Pinpoint the cell where the given text exists, returning its (x, y) midpoint coordinate. 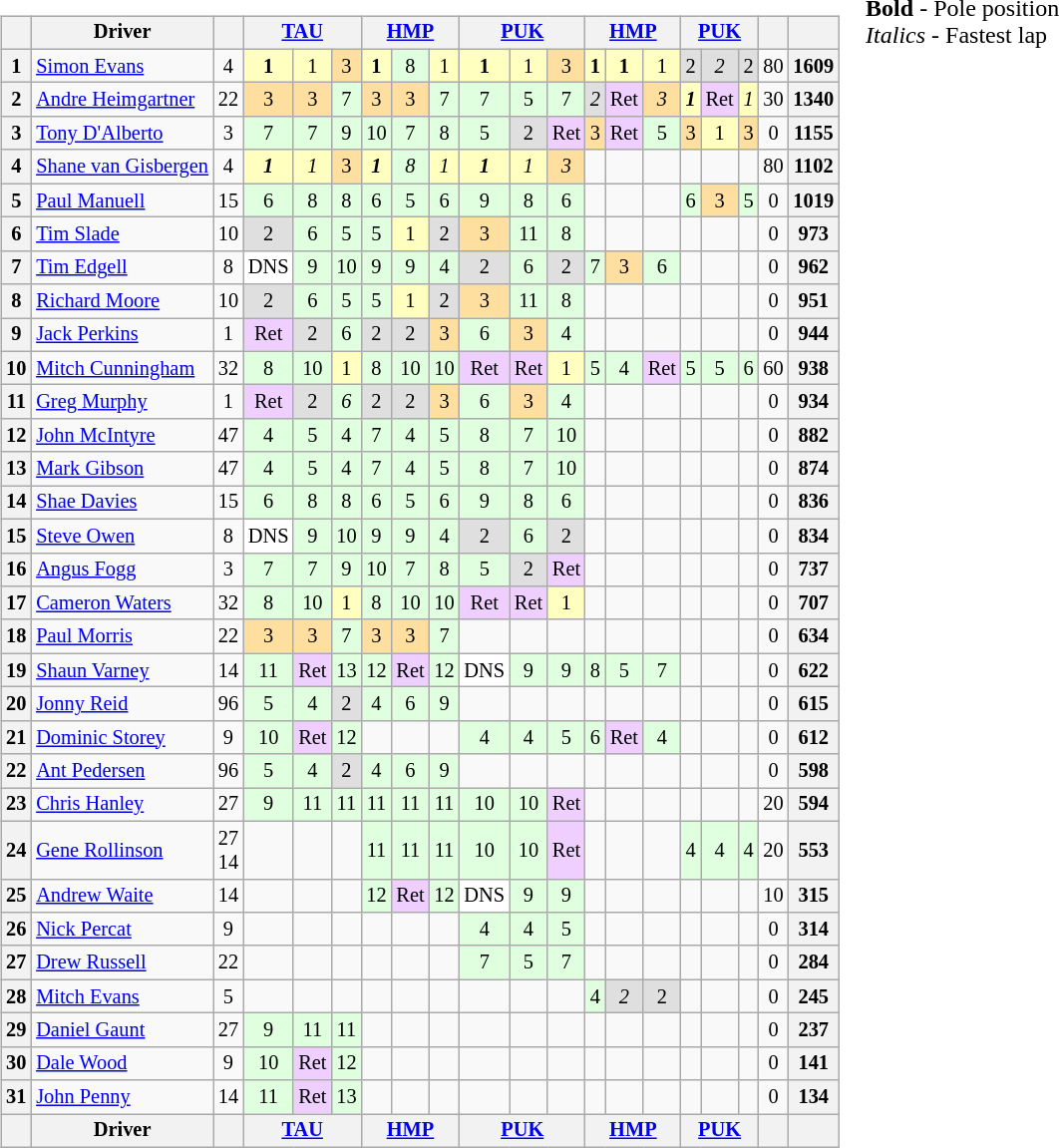
Dale Wood (122, 1063)
23 (16, 805)
284 (814, 962)
John Penny (122, 1097)
836 (814, 503)
Gene Rollinson (122, 850)
962 (814, 267)
Paul Manuell (122, 200)
Simon Evans (122, 66)
Mitch Cunningham (122, 368)
615 (814, 704)
973 (814, 234)
237 (814, 1030)
834 (814, 536)
21 (16, 737)
Tim Edgell (122, 267)
315 (814, 896)
134 (814, 1097)
1609 (814, 66)
622 (814, 670)
Mark Gibson (122, 469)
Paul Morris (122, 636)
19 (16, 670)
16 (16, 570)
Angus Fogg (122, 570)
Jonny Reid (122, 704)
Mitch Evans (122, 996)
951 (814, 301)
612 (814, 737)
553 (814, 850)
Richard Moore (122, 301)
Greg Murphy (122, 402)
31 (16, 1097)
25 (16, 896)
141 (814, 1063)
Tim Slade (122, 234)
Steve Owen (122, 536)
938 (814, 368)
17 (16, 603)
29 (16, 1030)
Shane van Gisbergen (122, 167)
28 (16, 996)
26 (16, 930)
314 (814, 930)
Andre Heimgartner (122, 100)
18 (16, 636)
594 (814, 805)
John McIntyre (122, 436)
1155 (814, 134)
Chris Hanley (122, 805)
24 (16, 850)
Andrew Waite (122, 896)
Cameron Waters (122, 603)
Tony D'Alberto (122, 134)
882 (814, 436)
Nick Percat (122, 930)
934 (814, 402)
Ant Pedersen (122, 771)
Daniel Gaunt (122, 1030)
944 (814, 335)
707 (814, 603)
Drew Russell (122, 962)
2714 (228, 850)
874 (814, 469)
Shae Davies (122, 503)
1019 (814, 200)
Jack Perkins (122, 335)
1340 (814, 100)
1102 (814, 167)
634 (814, 636)
Dominic Storey (122, 737)
245 (814, 996)
737 (814, 570)
60 (773, 368)
598 (814, 771)
Shaun Varney (122, 670)
